Return the (x, y) coordinate for the center point of the cell that contains the specified text.  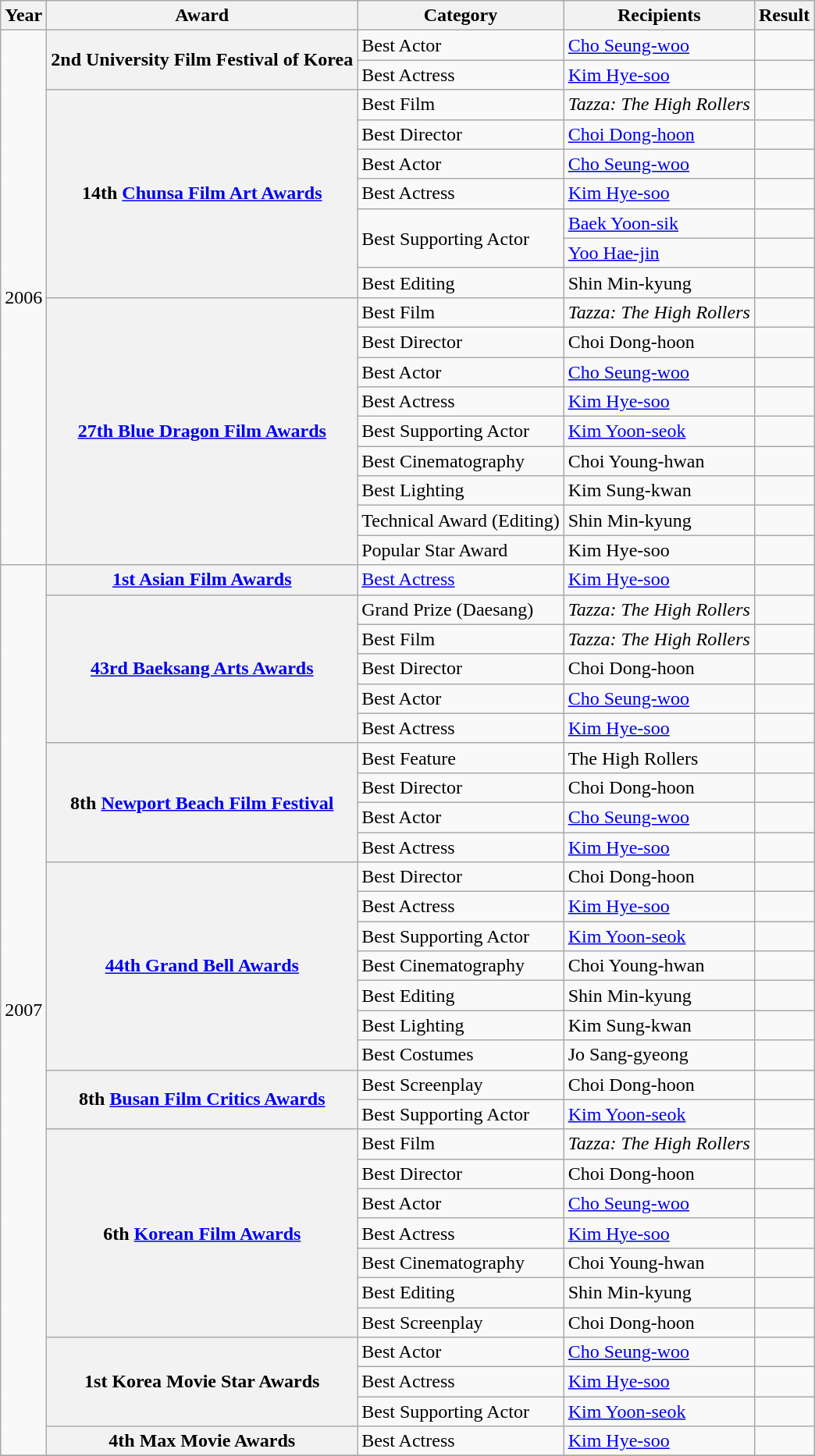
2nd University Film Festival of Korea (202, 60)
The High Rollers (659, 758)
14th Chunsa Film Art Awards (202, 194)
Best Feature (461, 758)
Year (23, 16)
Jo Sang-gyeong (659, 1055)
27th Blue Dragon Film Awards (202, 431)
1st Asian Film Awards (202, 580)
Baek Yoon-sik (659, 223)
6th Korean Film Awards (202, 1233)
Technical Award (Editing) (461, 520)
2006 (23, 298)
44th Grand Bell Awards (202, 966)
Yoo Hae-jin (659, 253)
Recipients (659, 16)
2007 (23, 1010)
Category (461, 16)
4th Max Movie Awards (202, 1441)
8th Newport Beach Film Festival (202, 802)
8th Busan Film Critics Awards (202, 1099)
Best Costumes (461, 1055)
Popular Star Award (461, 550)
Award (202, 16)
1st Korea Movie Star Awards (202, 1382)
43rd Baeksang Arts Awards (202, 669)
Result (784, 16)
Grand Prize (Daesang) (461, 609)
